Find where the given text appears and provide that cell's center as [X, Y] coordinate. 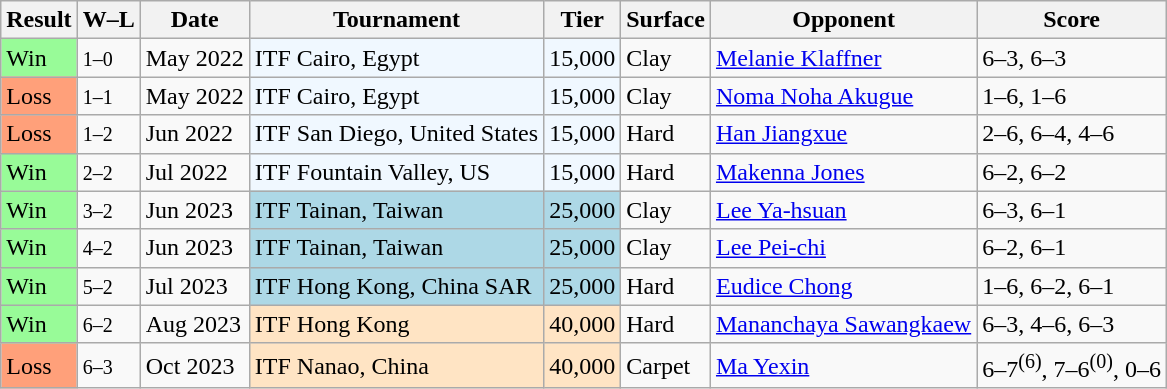
Date [194, 20]
W–L [108, 20]
Oct 2023 [194, 366]
Result [39, 20]
4–2 [108, 248]
Tournament [396, 20]
ITF San Diego, United States [396, 134]
Surface [666, 20]
1–1 [108, 96]
6–2, 6–2 [1072, 172]
Lee Pei-chi [843, 248]
Eudice Chong [843, 286]
ITF Fountain Valley, US [396, 172]
Opponent [843, 20]
Jul 2022 [194, 172]
Tier [582, 20]
Melanie Klaffner [843, 58]
5–2 [108, 286]
1–6, 6–2, 6–1 [1072, 286]
6–3, 4–6, 6–3 [1072, 324]
Jun 2022 [194, 134]
2–6, 6–4, 4–6 [1072, 134]
Ma Yexin [843, 366]
ITF Hong Kong [396, 324]
Noma Noha Akugue [843, 96]
2–2 [108, 172]
1–0 [108, 58]
Han Jiangxue [843, 134]
Jul 2023 [194, 286]
Score [1072, 20]
Makenna Jones [843, 172]
6–2, 6–1 [1072, 248]
3–2 [108, 210]
Mananchaya Sawangkaew [843, 324]
6–2 [108, 324]
ITF Nanao, China [396, 366]
Carpet [666, 366]
1–2 [108, 134]
6–7(6), 7–6(0), 0–6 [1072, 366]
6–3 [108, 366]
Lee Ya-hsuan [843, 210]
6–3, 6–1 [1072, 210]
6–3, 6–3 [1072, 58]
Aug 2023 [194, 324]
ITF Hong Kong, China SAR [396, 286]
1–6, 1–6 [1072, 96]
